Scan for the cell matching the given text and deliver its (X, Y) coordinate at center. 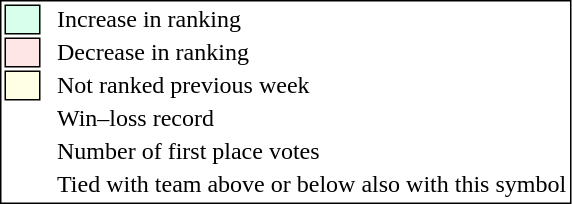
Tied with team above or below also with this symbol (312, 185)
Not ranked previous week (312, 85)
Increase in ranking (312, 19)
Win–loss record (312, 119)
Number of first place votes (312, 151)
Decrease in ranking (312, 53)
